Scan for the cell matching the given text and deliver its [X, Y] coordinate at center. 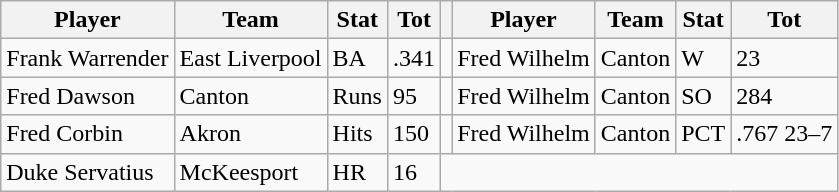
HR [357, 172]
Fred Corbin [88, 134]
East Liverpool [250, 58]
95 [414, 96]
.767 23–7 [784, 134]
284 [784, 96]
23 [784, 58]
150 [414, 134]
BA [357, 58]
Hits [357, 134]
Fred Dawson [88, 96]
.341 [414, 58]
Frank Warrender [88, 58]
Akron [250, 134]
W [704, 58]
McKeesport [250, 172]
16 [414, 172]
Runs [357, 96]
Duke Servatius [88, 172]
PCT [704, 134]
SO [704, 96]
